Locate the cell with the specified text and output its (X, Y) center coordinate. 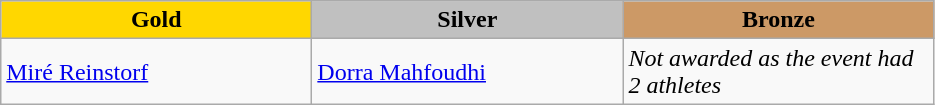
Miré Reinstorf (156, 72)
Dorra Mahfoudhi (468, 72)
Bronze (778, 20)
Silver (468, 20)
Gold (156, 20)
Not awarded as the event had 2 athletes (778, 72)
